Return the [x, y] coordinate for the center point of the cell that contains the specified text.  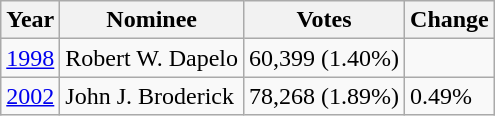
1998 [30, 58]
0.49% [450, 96]
78,268 (1.89%) [324, 96]
Votes [324, 20]
2002 [30, 96]
Year [30, 20]
Nominee [152, 20]
Change [450, 20]
Robert W. Dapelo [152, 58]
John J. Broderick [152, 96]
60,399 (1.40%) [324, 58]
